Provide the [x, y] coordinate of the cell's center where the given text is located.  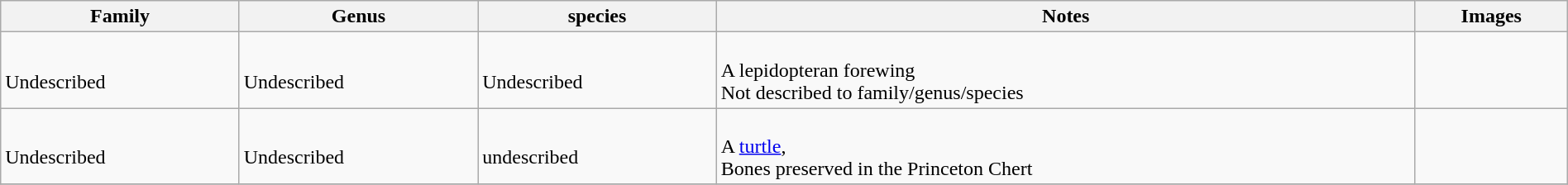
A turtle, Bones preserved in the Princeton Chert [1065, 146]
species [597, 17]
Family [120, 17]
A lepidopteran forewingNot described to family/genus/species [1065, 70]
Images [1491, 17]
Notes [1065, 17]
undescribed [597, 146]
Genus [358, 17]
